From the cell containing the given text, extract its center point as (x, y) coordinate. 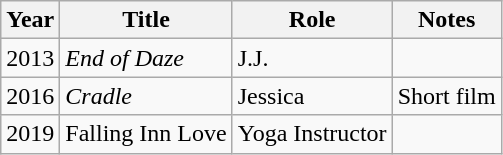
2016 (30, 96)
Yoga Instructor (312, 134)
Cradle (146, 96)
Year (30, 20)
Role (312, 20)
2019 (30, 134)
Falling Inn Love (146, 134)
Short film (446, 96)
End of Daze (146, 58)
2013 (30, 58)
J.J. (312, 58)
Title (146, 20)
Jessica (312, 96)
Notes (446, 20)
